Determine the (X, Y) coordinate at the center of the cell enclosing the given text.  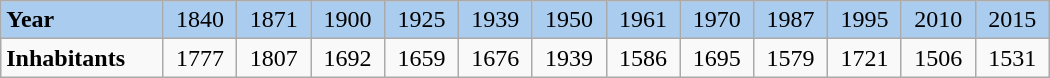
1900 (348, 20)
1579 (791, 58)
Inhabitants (82, 58)
2010 (938, 20)
Year (82, 20)
1807 (274, 58)
1840 (200, 20)
1995 (864, 20)
1871 (274, 20)
1586 (643, 58)
1925 (422, 20)
1961 (643, 20)
1987 (791, 20)
1506 (938, 58)
1659 (422, 58)
1970 (717, 20)
1721 (864, 58)
1692 (348, 58)
1531 (1012, 58)
1777 (200, 58)
2015 (1012, 20)
1695 (717, 58)
1676 (495, 58)
1950 (569, 20)
